Search for the cell housing the specified text and yield its [X, Y] center coordinate. 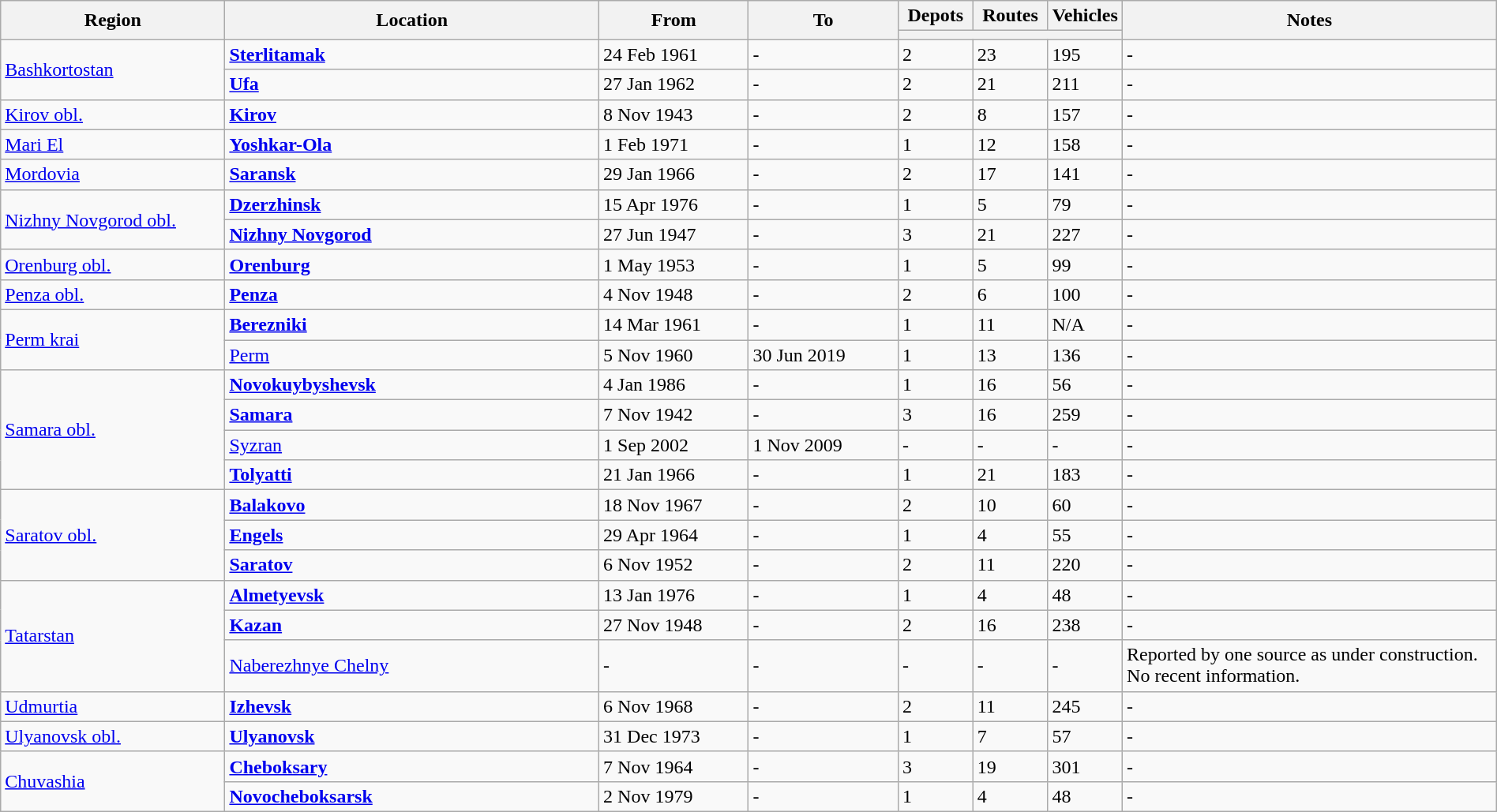
259 [1085, 415]
13 [1011, 354]
Kazan [412, 625]
Notes [1310, 21]
1 Feb 1971 [674, 144]
Nizhny Novgorod [412, 234]
Dzerzhinsk [412, 204]
Orenburg [412, 264]
79 [1085, 204]
Vehicles [1085, 16]
Balakovo [412, 505]
Depots [935, 16]
1 Nov 2009 [823, 445]
Mordovia [113, 174]
157 [1085, 114]
23 [1011, 54]
Nizhny Novgorod obl. [113, 219]
60 [1085, 505]
Location [412, 21]
21 Jan 1966 [674, 475]
99 [1085, 264]
Naberezhnye Chelny [412, 666]
14 Mar 1961 [674, 324]
Perm [412, 354]
From [674, 21]
Tatarstan [113, 636]
Routes [1011, 16]
27 Jun 1947 [674, 234]
Ulyanovsk [412, 736]
Perm krai [113, 339]
227 [1085, 234]
8 Nov 1943 [674, 114]
Samara [412, 415]
Izhevsk [412, 706]
Kirov obl. [113, 114]
27 Nov 1948 [674, 625]
Almetyevsk [412, 595]
12 [1011, 144]
1 May 1953 [674, 264]
183 [1085, 475]
24 Feb 1961 [674, 54]
17 [1011, 174]
55 [1085, 535]
57 [1085, 736]
Region [113, 21]
10 [1011, 505]
Penza [412, 294]
Penza obl. [113, 294]
31 Dec 1973 [674, 736]
Saratov [412, 565]
Orenburg obl. [113, 264]
15 Apr 1976 [674, 204]
100 [1085, 294]
2 Nov 1979 [674, 796]
7 [1011, 736]
29 Apr 1964 [674, 535]
141 [1085, 174]
19 [1011, 766]
6 Nov 1952 [674, 565]
6 [1011, 294]
158 [1085, 144]
29 Jan 1966 [674, 174]
Ulyanovsk obl. [113, 736]
30 Jun 2019 [823, 354]
Reported by one source as under construction. No recent information. [1310, 666]
7 Nov 1942 [674, 415]
8 [1011, 114]
211 [1085, 84]
Novocheboksarsk [412, 796]
Bashkortostan [113, 69]
Sterlitamak [412, 54]
Udmurtia [113, 706]
Cheboksary [412, 766]
Berezniki [412, 324]
7 Nov 1964 [674, 766]
Mari El [113, 144]
Tolyatti [412, 475]
136 [1085, 354]
Yoshkar-Ola [412, 144]
Novokuybyshevsk [412, 385]
238 [1085, 625]
6 Nov 1968 [674, 706]
5 Nov 1960 [674, 354]
195 [1085, 54]
13 Jan 1976 [674, 595]
Chuvashia [113, 781]
Saratov obl. [113, 535]
Samara obl. [113, 430]
Kirov [412, 114]
18 Nov 1967 [674, 505]
245 [1085, 706]
Ufa [412, 84]
Syzran [412, 445]
Engels [412, 535]
220 [1085, 565]
27 Jan 1962 [674, 84]
To [823, 21]
4 Nov 1948 [674, 294]
N/A [1085, 324]
1 Sep 2002 [674, 445]
4 Jan 1986 [674, 385]
56 [1085, 385]
301 [1085, 766]
Saransk [412, 174]
